Scan for the cell matching the given text and deliver its (X, Y) coordinate at center. 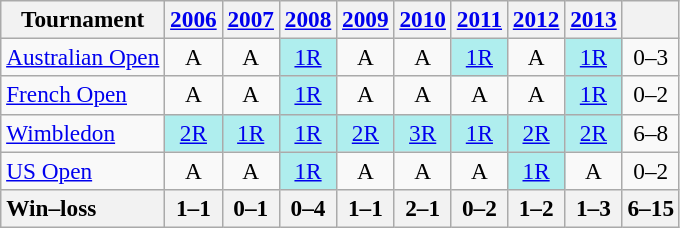
0–1 (250, 208)
1–2 (536, 208)
2013 (594, 19)
Australian Open (83, 57)
2–1 (422, 208)
2008 (308, 19)
US Open (83, 170)
2006 (194, 19)
Wimbledon (83, 133)
0–3 (650, 57)
2009 (366, 19)
2011 (479, 19)
Win–loss (83, 208)
6–15 (650, 208)
1–3 (594, 208)
2010 (422, 19)
0–4 (308, 208)
3R (422, 133)
French Open (83, 95)
6–8 (650, 133)
2012 (536, 19)
Tournament (83, 19)
2007 (250, 19)
